Return (x, y) of the center of cell containing provided text 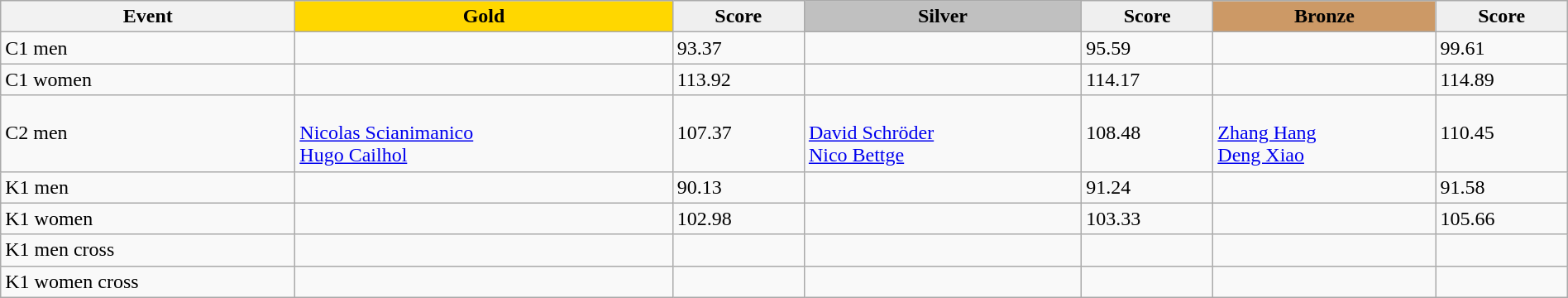
C1 men (148, 48)
Zhang HangDeng Xiao (1325, 133)
107.37 (738, 133)
105.66 (1502, 219)
K1 women (148, 219)
Silver (943, 17)
110.45 (1502, 133)
99.61 (1502, 48)
K1 women cross (148, 281)
C1 women (148, 79)
K1 men cross (148, 250)
91.58 (1502, 187)
K1 men (148, 187)
Event (148, 17)
108.48 (1148, 133)
Bronze (1325, 17)
102.98 (738, 219)
95.59 (1148, 48)
Nicolas ScianimanicoHugo Cailhol (484, 133)
103.33 (1148, 219)
90.13 (738, 187)
114.17 (1148, 79)
113.92 (738, 79)
Gold (484, 17)
David SchröderNico Bettge (943, 133)
93.37 (738, 48)
C2 men (148, 133)
114.89 (1502, 79)
91.24 (1148, 187)
